Detect which cell encompasses the target text, then output its [X, Y] center coordinate. 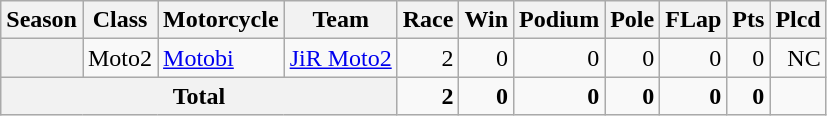
Podium [560, 20]
NC [798, 58]
Win [486, 20]
FLap [694, 20]
Team [340, 20]
Season [42, 20]
JiR Moto2 [340, 58]
Class [120, 20]
Pts [748, 20]
Total [199, 96]
Motorcycle [222, 20]
Pole [632, 20]
Motobi [222, 58]
Plcd [798, 20]
Race [428, 20]
Moto2 [120, 58]
